Detect which cell encompasses the target text, then output its [X, Y] center coordinate. 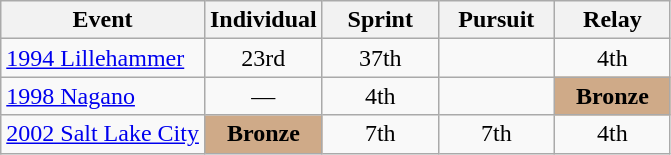
1994 Lillehammer [103, 58]
Sprint [380, 20]
37th [380, 58]
Relay [612, 20]
Event [103, 20]
1998 Nagano [103, 96]
23rd [263, 58]
Pursuit [496, 20]
Individual [263, 20]
2002 Salt Lake City [103, 134]
— [263, 96]
